Extract the [x, y] coordinate from the center of the cell holding the provided text.  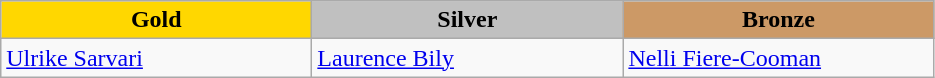
Laurence Bily [468, 58]
Silver [468, 20]
Bronze [778, 20]
Ulrike Sarvari [156, 58]
Gold [156, 20]
Nelli Fiere-Cooman [778, 58]
